Locate the cell with the specified text and output its [x, y] center coordinate. 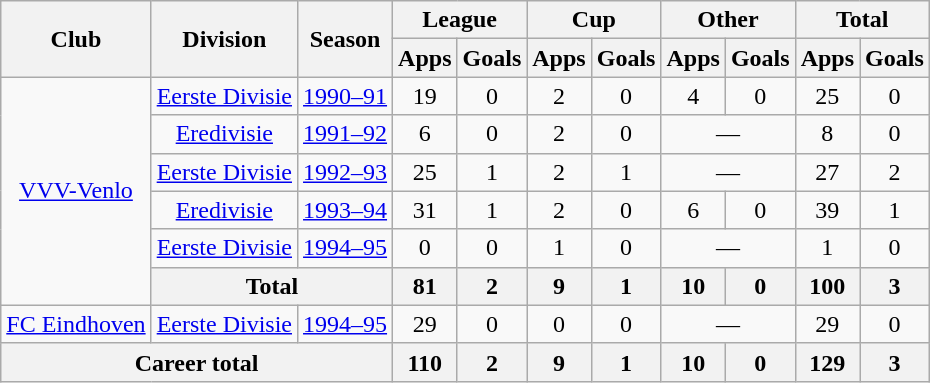
Season [346, 39]
110 [425, 362]
1990–91 [346, 96]
Club [76, 39]
19 [425, 96]
Division [224, 39]
1991–92 [346, 134]
League [460, 20]
4 [693, 96]
129 [827, 362]
VVV-Venlo [76, 191]
27 [827, 172]
39 [827, 210]
8 [827, 134]
1992–93 [346, 172]
Other [728, 20]
FC Eindhoven [76, 324]
Cup [594, 20]
1993–94 [346, 210]
81 [425, 286]
100 [827, 286]
31 [425, 210]
Career total [197, 362]
